Output the (X, Y) coordinate of the center of the cell containing the given text.  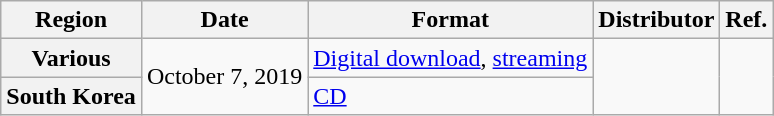
Date (224, 20)
Digital download, streaming (450, 58)
Region (72, 20)
CD (450, 96)
October 7, 2019 (224, 77)
South Korea (72, 96)
Various (72, 58)
Distributor (656, 20)
Format (450, 20)
Ref. (746, 20)
